Extract the (x, y) coordinate from the center of the cell holding the provided text.  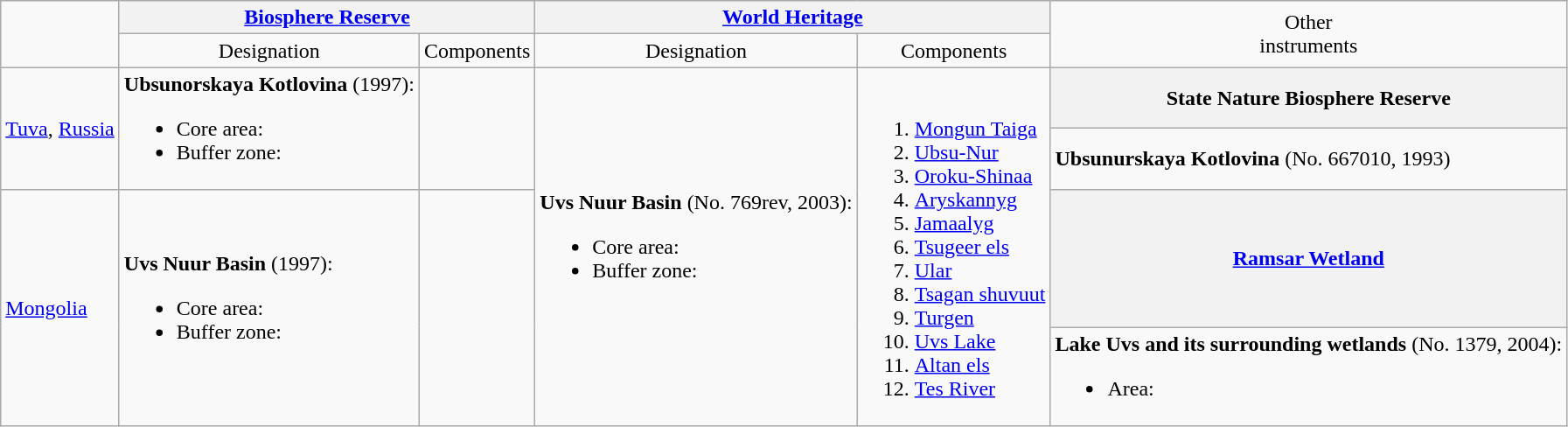
World Heritage (792, 17)
State Nature Biosphere Reserve (1308, 98)
Uvs Nuur Basin (1997):Core area: Buffer zone: (269, 308)
Ramsar Wetland (1308, 259)
Uvs Nuur Basin (No. 769rev, 2003):Core area: Buffer zone: (696, 247)
Ubsunurskaya Kotlovina (No. 667010, 1993) (1308, 159)
Biosphere Reserve (327, 17)
Tuva, Russia (60, 129)
Lake Uvs and its surrounding wetlands (No. 1379, 2004):Area: (1308, 376)
Mongolia (60, 308)
Otherinstruments (1308, 34)
Mongun TaigaUbsu-NurOroku-ShinaaAryskannygJamaalygTsugeer elsUlarTsagan shuvuutTurgenUvs LakeAltan elsTes River (953, 247)
Ubsunorskaya Kotlovina (1997):Core area: Buffer zone: (269, 129)
